Find where the given text appears and provide that cell's center as (x, y) coordinate. 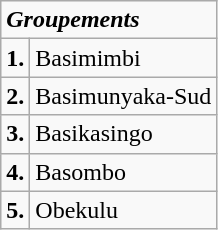
Basimunyaka-Sud (124, 96)
4. (16, 172)
Groupements (109, 20)
2. (16, 96)
Basombo (124, 172)
3. (16, 134)
5. (16, 210)
Obekulu (124, 210)
Basikasingo (124, 134)
1. (16, 58)
Basimimbi (124, 58)
